Find where the given text appears and provide that cell's center as [X, Y] coordinate. 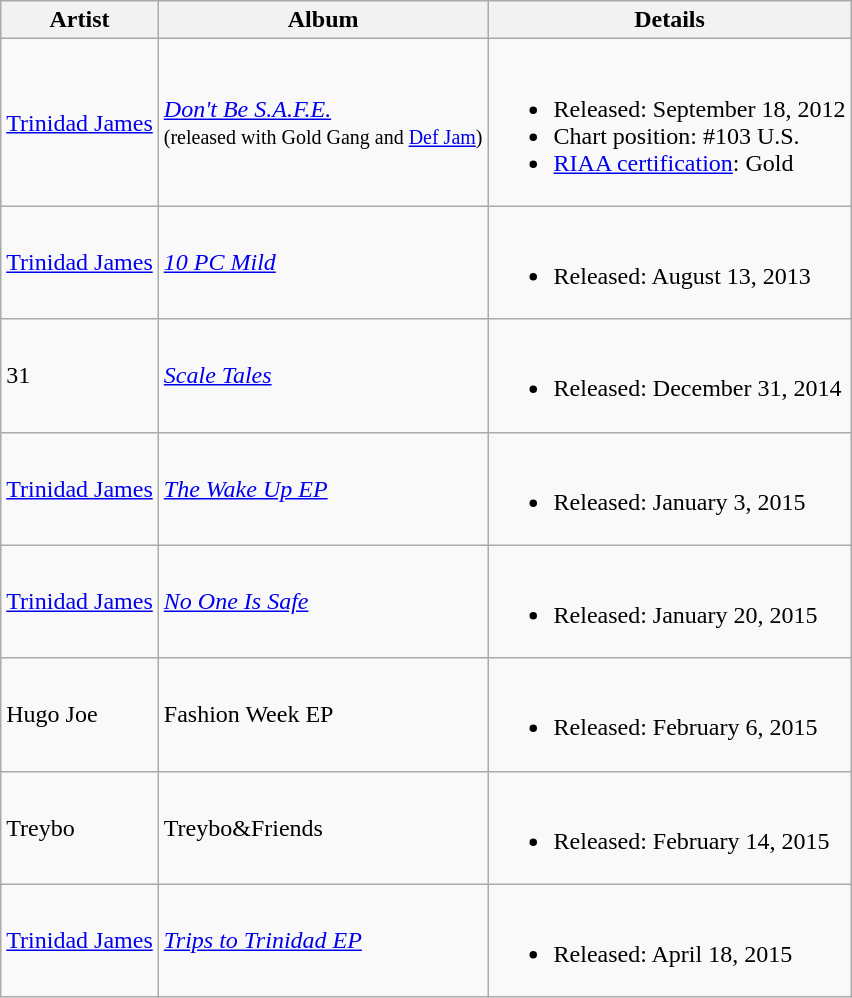
Don't Be S.A.F.E. (released with Gold Gang and Def Jam) [323, 122]
Released: January 3, 2015 [670, 488]
31 [80, 376]
Released: February 6, 2015 [670, 714]
Released: September 18, 2012Chart position: #103 U.S.RIAA certification: Gold [670, 122]
Details [670, 20]
Released: December 31, 2014 [670, 376]
Scale Tales [323, 376]
10 PC Mild [323, 262]
Released: August 13, 2013 [670, 262]
Hugo Joe [80, 714]
Treybo [80, 828]
Fashion Week EP [323, 714]
Released: February 14, 2015 [670, 828]
No One Is Safe [323, 602]
Trips to Trinidad EP [323, 940]
Released: January 20, 2015 [670, 602]
Artist [80, 20]
The Wake Up EP [323, 488]
Released: April 18, 2015 [670, 940]
Album [323, 20]
Treybo&Friends [323, 828]
